Return the (X, Y) coordinate for the center point of the cell that contains the specified text.  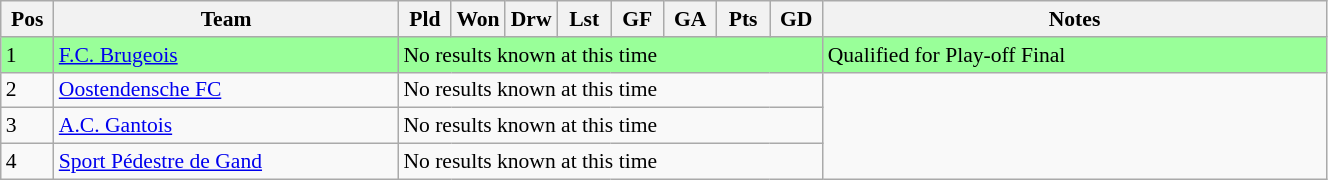
1 (28, 55)
GA (690, 19)
Notes (1075, 19)
Oostendensche FC (226, 90)
Pts (744, 19)
Pld (424, 19)
4 (28, 162)
A.C. Gantois (226, 126)
Lst (584, 19)
F.C. Brugeois (226, 55)
2 (28, 90)
3 (28, 126)
Won (478, 19)
Qualified for Play-off Final (1075, 55)
GD (796, 19)
Team (226, 19)
Drw (532, 19)
Pos (28, 19)
Sport Pédestre de Gand (226, 162)
GF (638, 19)
